Provide the (X, Y) coordinate of the cell's center where the given text is located.  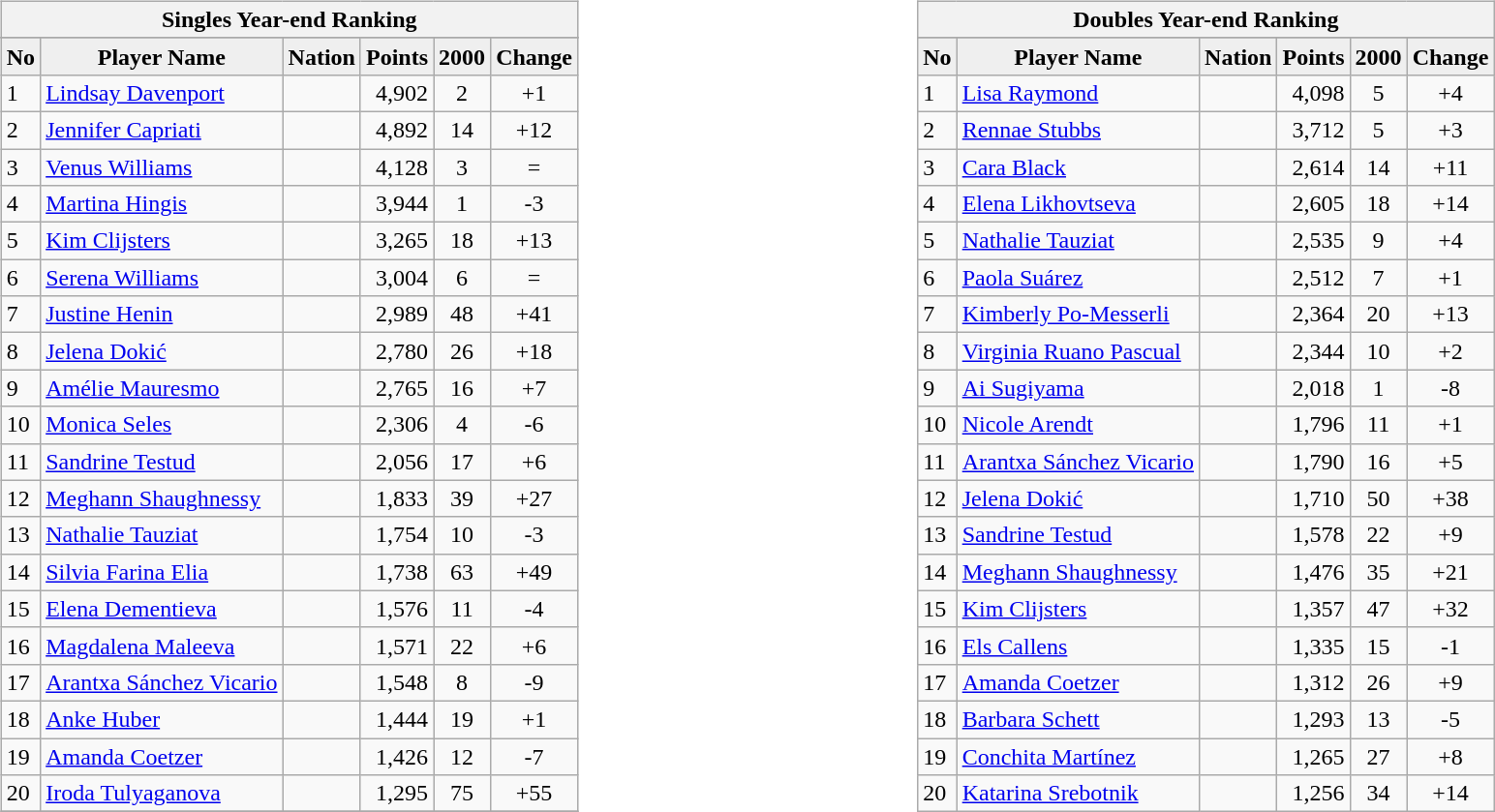
Jennifer Capriati (162, 130)
+38 (1450, 498)
2,056 (397, 462)
Serena Williams (162, 278)
Doubles Year-end Ranking (1206, 19)
Magdalena Maleeva (162, 646)
1,265 (1313, 756)
1,256 (1313, 794)
1,476 (1313, 572)
2,364 (1313, 315)
+11 (1450, 167)
Lindsay Davenport (162, 93)
75 (463, 794)
-6 (534, 425)
2,765 (397, 388)
34 (1379, 794)
1,444 (397, 719)
27 (1379, 756)
Iroda Tulyaganova (162, 794)
Amélie Mauresmo (162, 388)
+12 (534, 130)
1,754 (397, 535)
+2 (1450, 351)
3,712 (1313, 130)
+32 (1450, 609)
1,295 (397, 794)
Virginia Ruano Pascual (1078, 351)
2,989 (397, 315)
2,535 (1313, 241)
1,335 (1313, 646)
Katarina Srebotnik (1078, 794)
1,576 (397, 609)
+41 (534, 315)
Barbara Schett (1078, 719)
Lisa Raymond (1078, 93)
1,357 (1313, 609)
4,128 (397, 167)
35 (1379, 572)
Conchita Martínez (1078, 756)
+8 (1450, 756)
+5 (1450, 462)
Venus Williams (162, 167)
2,344 (1313, 351)
4,098 (1313, 93)
-8 (1450, 388)
-7 (534, 756)
Nicole Arendt (1078, 425)
3,004 (397, 278)
Singles Year-end Ranking (289, 19)
1,293 (1313, 719)
1,426 (397, 756)
Monica Seles (162, 425)
Els Callens (1078, 646)
2,512 (1313, 278)
2,018 (1313, 388)
Rennae Stubbs (1078, 130)
Martina Hingis (162, 204)
+18 (534, 351)
2,780 (397, 351)
3,265 (397, 241)
4,892 (397, 130)
Kimberly Po-Messerli (1078, 315)
-9 (534, 682)
1,312 (1313, 682)
1,548 (397, 682)
2,605 (1313, 204)
Anke Huber (162, 719)
+7 (534, 388)
47 (1379, 609)
3,944 (397, 204)
1,790 (1313, 462)
63 (463, 572)
4,902 (397, 93)
+55 (534, 794)
1,738 (397, 572)
+3 (1450, 130)
1,796 (1313, 425)
2,614 (1313, 167)
Elena Likhovtseva (1078, 204)
+27 (534, 498)
1,578 (1313, 535)
Elena Dementieva (162, 609)
Paola Suárez (1078, 278)
+49 (534, 572)
1,571 (397, 646)
-1 (1450, 646)
1,833 (397, 498)
-4 (534, 609)
1,710 (1313, 498)
+21 (1450, 572)
39 (463, 498)
Silvia Farina Elia (162, 572)
-5 (1450, 719)
2,306 (397, 425)
Ai Sugiyama (1078, 388)
Justine Henin (162, 315)
Cara Black (1078, 167)
50 (1379, 498)
48 (463, 315)
